Scan for the cell matching the given text and deliver its (X, Y) coordinate at center. 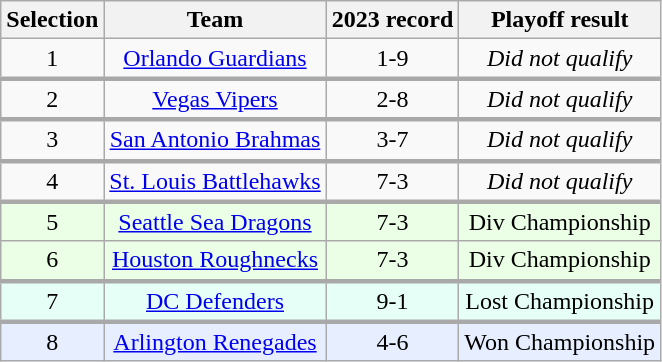
San Antonio Brahmas (215, 140)
3 (52, 140)
Lost Championship (560, 302)
St. Louis Battlehawks (215, 180)
Seattle Sea Dragons (215, 222)
9-1 (392, 302)
4 (52, 180)
Playoff result (560, 20)
Vegas Vipers (215, 98)
Orlando Guardians (215, 59)
Arlington Renegades (215, 342)
1-9 (392, 59)
1 (52, 59)
Team (215, 20)
DC Defenders (215, 302)
Houston Roughnecks (215, 261)
8 (52, 342)
Won Championship (560, 342)
6 (52, 261)
3-7 (392, 140)
2023 record (392, 20)
5 (52, 222)
4-6 (392, 342)
2-8 (392, 98)
7 (52, 302)
Selection (52, 20)
2 (52, 98)
